Pinpoint the cell where the given text exists, returning its (x, y) midpoint coordinate. 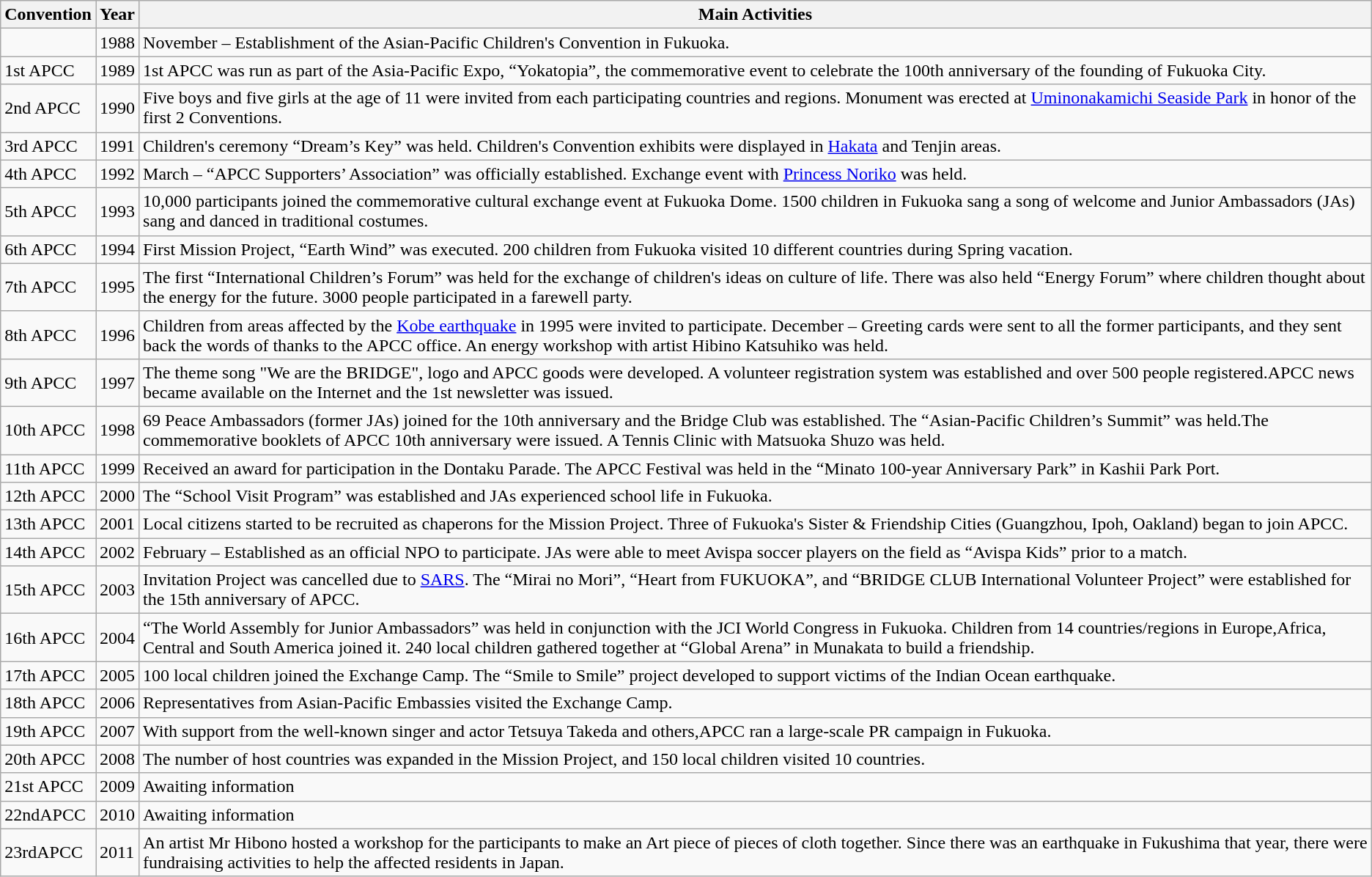
15th APCC (48, 590)
Children's ceremony “Dream’s Key” was held. Children's Convention exhibits were displayed in Hakata and Tenjin areas. (756, 146)
1993 (117, 211)
2008 (117, 759)
1996 (117, 334)
1999 (117, 469)
2003 (117, 590)
4th APCC (48, 174)
11th APCC (48, 469)
2011 (117, 852)
20th APCC (48, 759)
2001 (117, 524)
1994 (117, 249)
17th APCC (48, 675)
Main Activities (756, 15)
Year (117, 15)
16th APCC (48, 638)
February – Established as an official NPO to participate. JAs were able to meet Avispa soccer players on the field as “Avispa Kids” prior to a match. (756, 552)
22ndAPCC (48, 815)
14th APCC (48, 552)
2005 (117, 675)
8th APCC (48, 334)
7th APCC (48, 287)
2nd APCC (48, 109)
2006 (117, 703)
1997 (117, 383)
2010 (117, 815)
Convention (48, 15)
1998 (117, 430)
The number of host countries was expanded in the Mission Project, and 150 local children visited 10 countries. (756, 759)
Received an award for participation in the Dontaku Parade. The APCC Festival was held in the “Minato 100-year Anniversary Park” in Kashii Park Port. (756, 469)
1988 (117, 43)
23rdAPCC (48, 852)
1995 (117, 287)
2000 (117, 496)
1st APCC (48, 70)
The “School Visit Program” was established and JAs experienced school life in Fukuoka. (756, 496)
1991 (117, 146)
13th APCC (48, 524)
1989 (117, 70)
19th APCC (48, 731)
2007 (117, 731)
Representatives from Asian-Pacific Embassies visited the Exchange Camp. (756, 703)
6th APCC (48, 249)
10th APCC (48, 430)
2004 (117, 638)
9th APCC (48, 383)
With support from the well-known singer and actor Tetsuya Takeda and others,APCC ran a large-scale PR campaign in Fukuoka. (756, 731)
18th APCC (48, 703)
November – Establishment of the Asian-Pacific Children's Convention in Fukuoka. (756, 43)
1992 (117, 174)
March – “APCC Supporters’ Association” was officially established. Exchange event with Princess Noriko was held. (756, 174)
12th APCC (48, 496)
2002 (117, 552)
First Mission Project, “Earth Wind” was executed. 200 children from Fukuoka visited 10 different countries during Spring vacation. (756, 249)
2009 (117, 787)
21st APCC (48, 787)
1990 (117, 109)
3rd APCC (48, 146)
100 local children joined the Exchange Camp. The “Smile to Smile” project developed to support victims of the Indian Ocean earthquake. (756, 675)
5th APCC (48, 211)
